Output the (X, Y) coordinate of the center of the cell containing the given text.  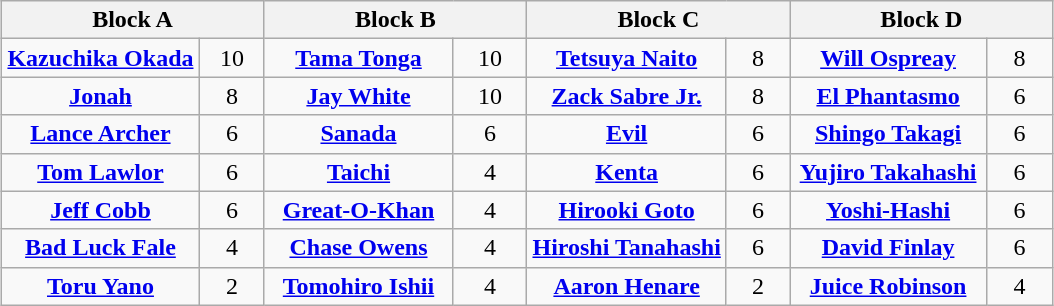
Jonah (100, 96)
Tom Lawlor (100, 172)
Shingo Takagi (888, 134)
Tetsuya Naito (626, 58)
Chase Owens (358, 248)
Jay White (358, 96)
El Phantasmo (888, 96)
Kazuchika Okada (100, 58)
Yujiro Takahashi (888, 172)
Block D (922, 20)
Lance Archer (100, 134)
Evil (626, 134)
Kenta (626, 172)
Hiroshi Tanahashi (626, 248)
Bad Luck Fale (100, 248)
Block A (132, 20)
Block C (658, 20)
Juice Robinson (888, 286)
Will Ospreay (888, 58)
Tomohiro Ishii (358, 286)
Hirooki Goto (626, 210)
Jeff Cobb (100, 210)
Zack Sabre Jr. (626, 96)
Toru Yano (100, 286)
Tama Tonga (358, 58)
Great-O-Khan (358, 210)
David Finlay (888, 248)
Taichi (358, 172)
Aaron Henare (626, 286)
Block B (396, 20)
Sanada (358, 134)
Yoshi-Hashi (888, 210)
